For the text-containing cell, return its midpoint in [x, y] coordinate format. 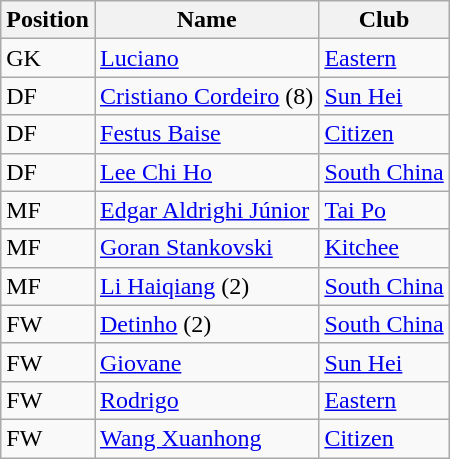
Position [48, 20]
Rodrigo [206, 400]
Luciano [206, 58]
GK [48, 58]
Lee Chi Ho [206, 172]
Detinho (2) [206, 324]
Goran Stankovski [206, 248]
Festus Baise [206, 134]
Giovane [206, 362]
Wang Xuanhong [206, 438]
Cristiano Cordeiro (8) [206, 96]
Edgar Aldrighi Júnior [206, 210]
Tai Po [384, 210]
Name [206, 20]
Club [384, 20]
Kitchee [384, 248]
Li Haiqiang (2) [206, 286]
